From the cell containing the given text, extract its center point as (X, Y) coordinate. 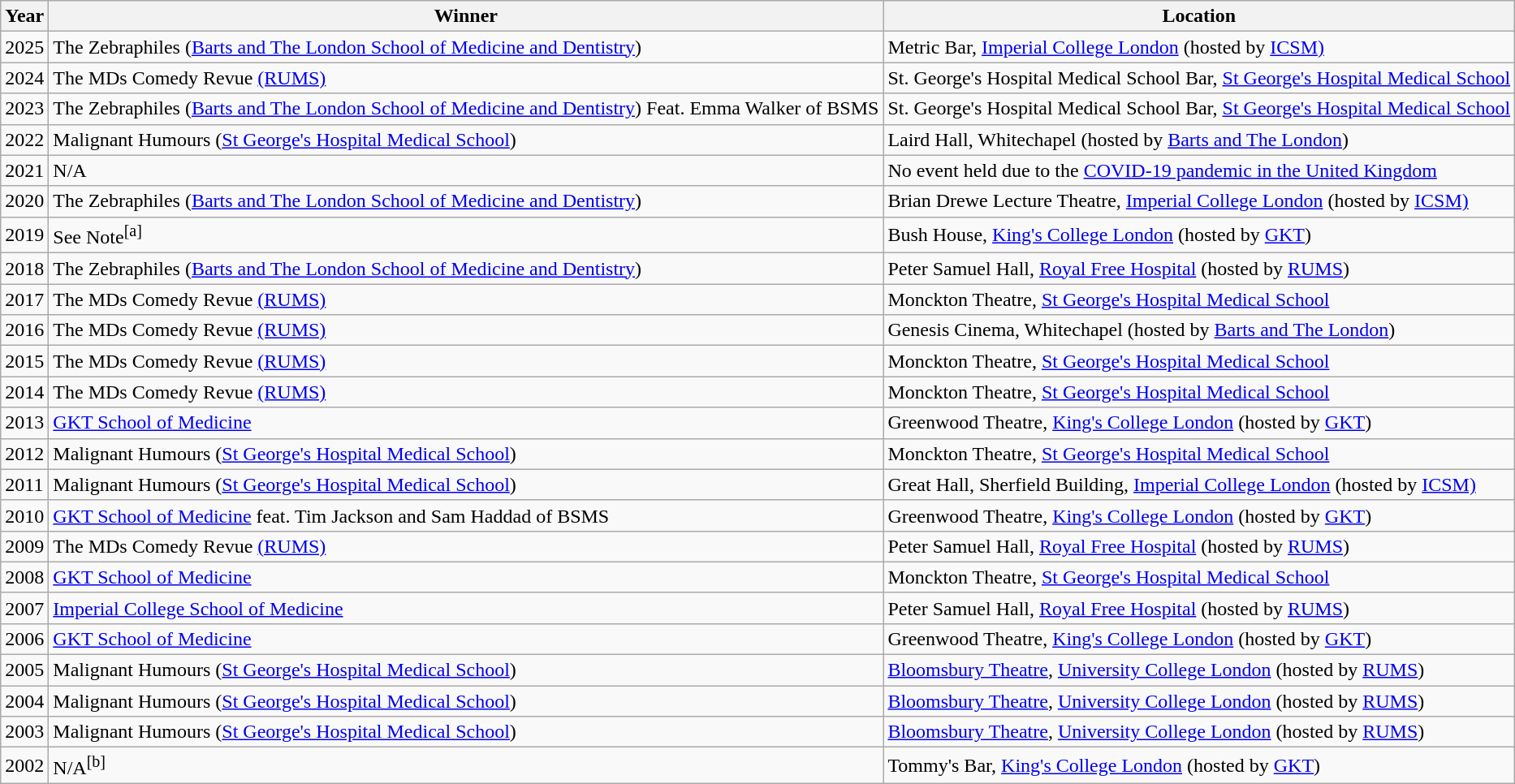
2022 (24, 140)
2005 (24, 670)
2009 (24, 546)
Metric Bar, Imperial College London (hosted by ICSM) (1199, 47)
2015 (24, 361)
2016 (24, 330)
Great Hall, Sherfield Building, Imperial College London (hosted by ICSM) (1199, 485)
2008 (24, 577)
2023 (24, 109)
2010 (24, 515)
2003 (24, 732)
2007 (24, 608)
Imperial College School of Medicine (466, 608)
2025 (24, 47)
N/A[b] (466, 766)
Bush House, King's College London (hosted by GKT) (1199, 235)
The Zebraphiles (Barts and The London School of Medicine and Dentistry) Feat. Emma Walker of BSMS (466, 109)
See Note[a] (466, 235)
2017 (24, 299)
2014 (24, 392)
N/A (466, 170)
2006 (24, 639)
No event held due to the COVID-19 pandemic in the United Kingdom (1199, 170)
Tommy's Bar, King's College London (hosted by GKT) (1199, 766)
2020 (24, 201)
2002 (24, 766)
Brian Drewe Lecture Theatre, Imperial College London (hosted by ICSM) (1199, 201)
2012 (24, 454)
Location (1199, 16)
Year (24, 16)
2021 (24, 170)
2019 (24, 235)
Laird Hall, Whitechapel (hosted by Barts and The London) (1199, 140)
Winner (466, 16)
2018 (24, 269)
2013 (24, 423)
2024 (24, 78)
GKT School of Medicine feat. Tim Jackson and Sam Haddad of BSMS (466, 515)
Genesis Cinema, Whitechapel (hosted by Barts and The London) (1199, 330)
2004 (24, 701)
2011 (24, 485)
